Determine the [x, y] coordinate at the center of the cell enclosing the given text.  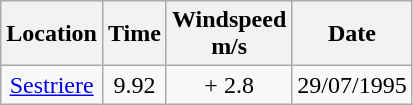
Windspeedm/s [228, 34]
Date [352, 34]
Location [52, 34]
Time [134, 34]
9.92 [134, 85]
29/07/1995 [352, 85]
+ 2.8 [228, 85]
Sestriere [52, 85]
